Identify which cell holds the provided text, then report its [x, y] central coordinate. 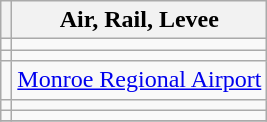
Air, Rail, Levee [140, 20]
Monroe Regional Airport [140, 80]
